Find where the given text appears and provide that cell's center as (x, y) coordinate. 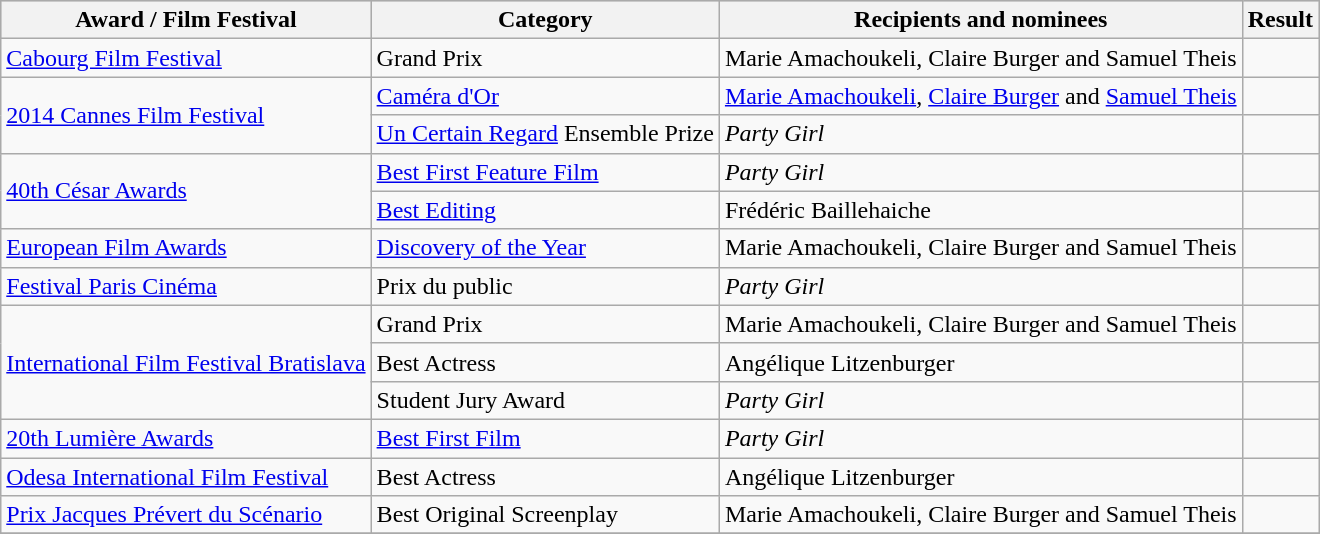
Best First Film (545, 438)
Result (1280, 20)
Caméra d'Or (545, 96)
Odesa International Film Festival (186, 477)
Best Editing (545, 210)
Discovery of the Year (545, 248)
Un Certain Regard Ensemble Prize (545, 134)
Prix Jacques Prévert du Scénario (186, 515)
Prix du public (545, 286)
40th César Awards (186, 191)
Category (545, 20)
Frédéric Baillehaiche (980, 210)
20th Lumière Awards (186, 438)
Festival Paris Cinéma (186, 286)
Best First Feature Film (545, 172)
Recipients and nominees (980, 20)
European Film Awards (186, 248)
Best Original Screenplay (545, 515)
Student Jury Award (545, 400)
Cabourg Film Festival (186, 58)
International Film Festival Bratislava (186, 362)
Award / Film Festival (186, 20)
2014 Cannes Film Festival (186, 115)
